Search for the cell housing the specified text and yield its (x, y) center coordinate. 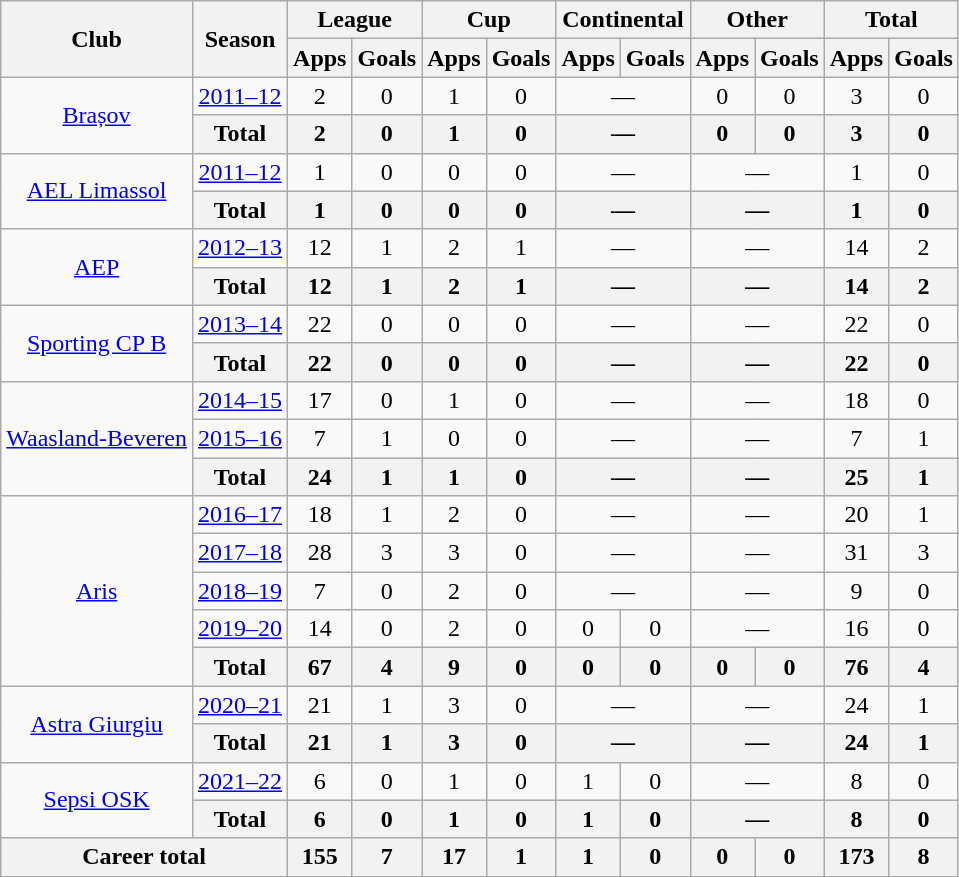
67 (320, 667)
Astra Giurgiu (97, 724)
Sporting CP B (97, 343)
2012–13 (240, 248)
2014–15 (240, 400)
Continental (623, 20)
31 (856, 553)
Club (97, 39)
Sepsi OSK (97, 800)
25 (856, 477)
2016–17 (240, 515)
Cup (489, 20)
AEL Limassol (97, 191)
2021–22 (240, 781)
Aris (97, 591)
16 (856, 629)
Career total (144, 857)
2019–20 (240, 629)
20 (856, 515)
76 (856, 667)
28 (320, 553)
2013–14 (240, 324)
2020–21 (240, 705)
2015–16 (240, 438)
2017–18 (240, 553)
AEP (97, 267)
2018–19 (240, 591)
Other (757, 20)
Waasland-Beveren (97, 438)
Brașov (97, 115)
173 (856, 857)
Season (240, 39)
League (355, 20)
155 (320, 857)
